Determine the [x, y] coordinate at the center of the cell enclosing the given text.  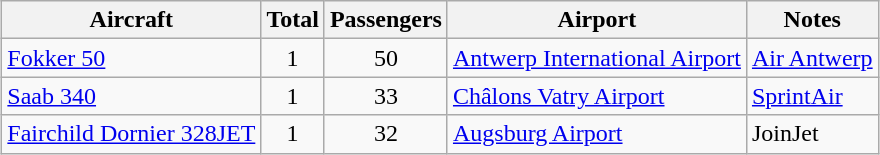
Notes [812, 20]
Saab 340 [132, 96]
Total [293, 20]
SprintAir [812, 96]
Augsburg Airport [596, 134]
50 [386, 58]
33 [386, 96]
Châlons Vatry Airport [596, 96]
Fokker 50 [132, 58]
Passengers [386, 20]
JoinJet [812, 134]
Aircraft [132, 20]
Antwerp International Airport [596, 58]
Airport [596, 20]
Air Antwerp [812, 58]
32 [386, 134]
Fairchild Dornier 328JET [132, 134]
